Determine the (x, y) coordinate at the center of the cell enclosing the given text.  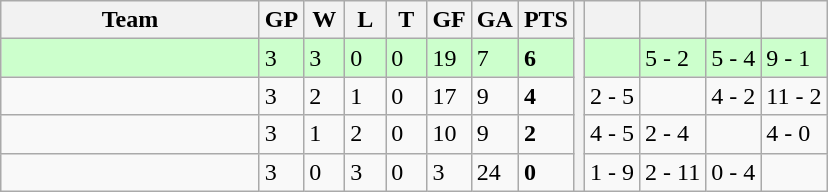
W (324, 20)
11 - 2 (794, 96)
Team (130, 20)
4 - 0 (794, 134)
PTS (546, 20)
24 (494, 172)
5 - 2 (673, 58)
2 - 4 (673, 134)
1 - 9 (612, 172)
4 - 5 (612, 134)
0 - 4 (734, 172)
L (366, 20)
7 (494, 58)
4 (546, 96)
2 - 11 (673, 172)
10 (449, 134)
17 (449, 96)
T (406, 20)
2 - 5 (612, 96)
6 (546, 58)
9 - 1 (794, 58)
5 - 4 (734, 58)
GA (494, 20)
GF (449, 20)
4 - 2 (734, 96)
19 (449, 58)
GP (281, 20)
